From the cell containing the given text, extract its center point as (x, y) coordinate. 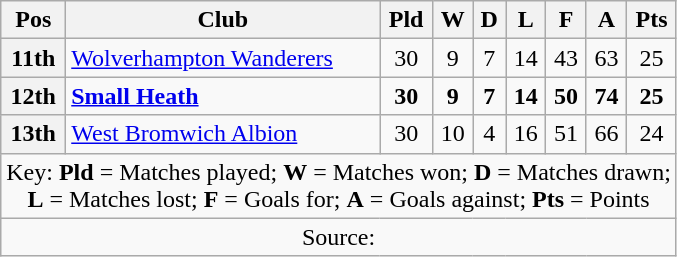
51 (566, 134)
F (566, 20)
Small Heath (223, 96)
Pos (34, 20)
Key: Pld = Matches played; W = Matches won; D = Matches drawn;L = Matches lost; F = Goals for; A = Goals against; Pts = Points (339, 186)
12th (34, 96)
66 (606, 134)
24 (652, 134)
Wolverhampton Wanderers (223, 58)
W (452, 20)
West Bromwich Albion (223, 134)
16 (526, 134)
43 (566, 58)
Pts (652, 20)
L (526, 20)
Source: (339, 237)
10 (452, 134)
Pld (406, 20)
Club (223, 20)
11th (34, 58)
4 (490, 134)
50 (566, 96)
D (490, 20)
74 (606, 96)
A (606, 20)
13th (34, 134)
63 (606, 58)
